Determine the [x, y] coordinate at the center of the cell enclosing the given text.  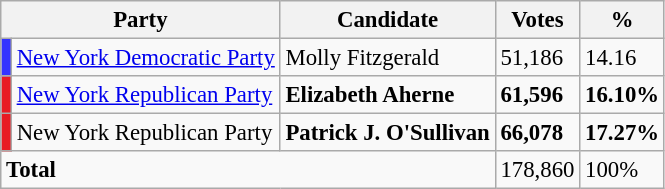
New York Democratic Party [146, 58]
Votes [538, 20]
16.10% [622, 95]
178,860 [538, 170]
66,078 [538, 133]
Molly Fitzgerald [388, 58]
51,186 [538, 58]
14.16 [622, 58]
17.27% [622, 133]
Candidate [388, 20]
% [622, 20]
Patrick J. O'Sullivan [388, 133]
Total [248, 170]
100% [622, 170]
Elizabeth Aherne [388, 95]
61,596 [538, 95]
Party [140, 20]
